Locate the cell with the specified text and output its (X, Y) center coordinate. 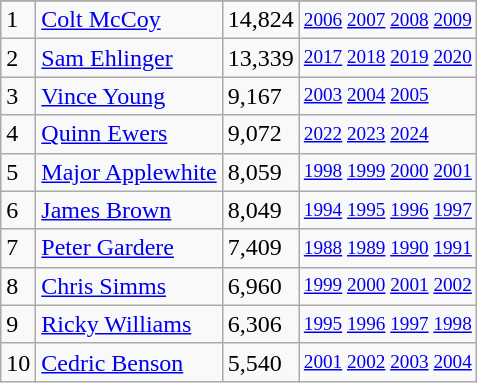
8 (18, 286)
7 (18, 248)
1999 2000 2001 2002 (388, 286)
9 (18, 324)
2022 2023 2024 (388, 134)
5,540 (260, 362)
8,049 (260, 210)
Colt McCoy (129, 20)
2006 2007 2008 2009 (388, 20)
1988 1989 1990 1991 (388, 248)
James Brown (129, 210)
Sam Ehlinger (129, 58)
1998 1999 2000 2001 (388, 172)
2003 2004 2005 (388, 96)
2017 2018 2019 2020 (388, 58)
8,059 (260, 172)
5 (18, 172)
1995 1996 1997 1998 (388, 324)
3 (18, 96)
9,072 (260, 134)
13,339 (260, 58)
Ricky Williams (129, 324)
7,409 (260, 248)
Vince Young (129, 96)
14,824 (260, 20)
Quinn Ewers (129, 134)
Peter Gardere (129, 248)
10 (18, 362)
Cedric Benson (129, 362)
9,167 (260, 96)
6,306 (260, 324)
2 (18, 58)
4 (18, 134)
Chris Simms (129, 286)
Major Applewhite (129, 172)
6,960 (260, 286)
2001 2002 2003 2004 (388, 362)
1994 1995 1996 1997 (388, 210)
1 (18, 20)
6 (18, 210)
